Locate the cell with the specified text and output its [x, y] center coordinate. 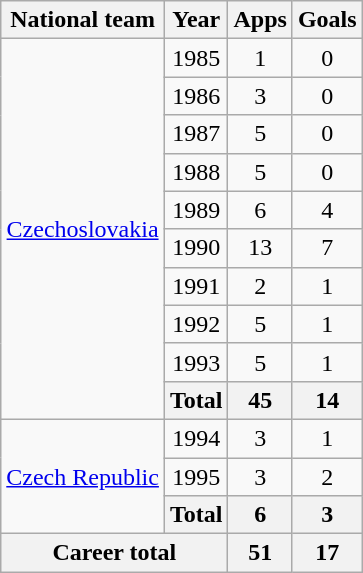
1995 [196, 477]
National team [83, 20]
1988 [196, 172]
1993 [196, 362]
1986 [196, 96]
1991 [196, 286]
1990 [196, 248]
Career total [114, 553]
13 [260, 248]
Year [196, 20]
Apps [260, 20]
1992 [196, 324]
1994 [196, 438]
4 [327, 210]
1987 [196, 134]
1989 [196, 210]
45 [260, 400]
Goals [327, 20]
17 [327, 553]
Czech Republic [83, 476]
Czechoslovakia [83, 230]
51 [260, 553]
7 [327, 248]
1985 [196, 58]
14 [327, 400]
